For the text-containing cell, return its midpoint in [x, y] coordinate format. 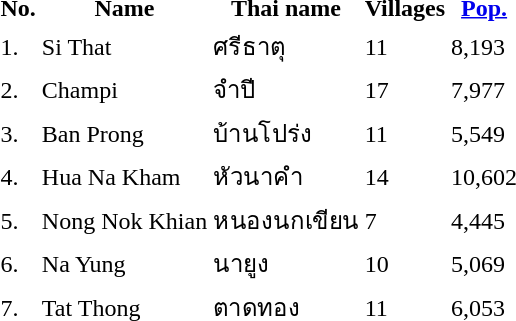
7 [404, 220]
Na Yung [124, 264]
Si That [124, 46]
หนองนกเขียน [286, 220]
นายูง [286, 264]
10 [404, 264]
Nong Nok Khian [124, 220]
ศรีธาตุ [286, 46]
14 [404, 176]
หัวนาคำ [286, 176]
Hua Na Kham [124, 176]
17 [404, 90]
Ban Prong [124, 133]
Champi [124, 90]
บ้านโปร่ง [286, 133]
จำปี [286, 90]
